Extract the (x, y) coordinate from the center of the cell holding the provided text.  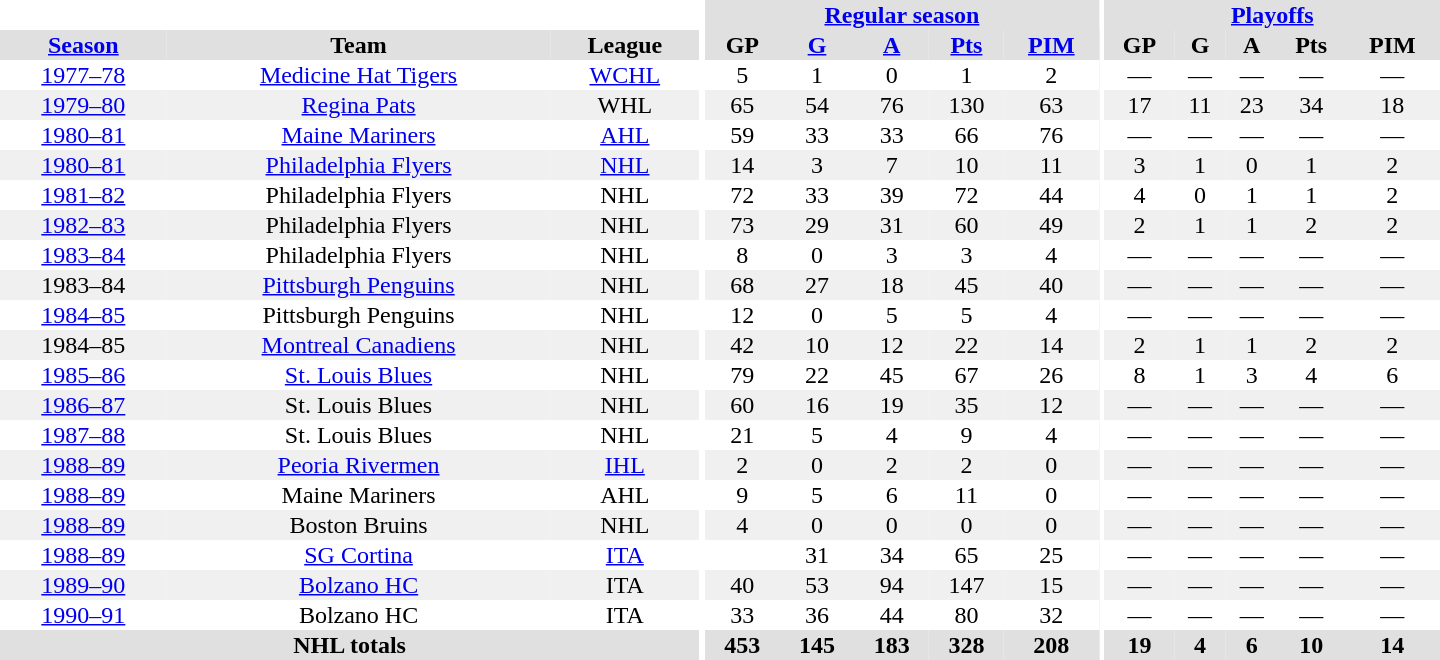
39 (892, 195)
68 (742, 285)
79 (742, 375)
SG Cortina (359, 555)
Medicine Hat Tigers (359, 75)
36 (818, 615)
27 (818, 285)
73 (742, 225)
Peoria Rivermen (359, 465)
1979–80 (84, 105)
67 (966, 375)
1977–78 (84, 75)
17 (1140, 105)
208 (1052, 645)
94 (892, 585)
Montreal Canadiens (359, 345)
147 (966, 585)
35 (966, 405)
26 (1052, 375)
WHL (624, 105)
453 (742, 645)
1982–83 (84, 225)
1985–86 (84, 375)
63 (1052, 105)
29 (818, 225)
1981–82 (84, 195)
Boston Bruins (359, 525)
53 (818, 585)
66 (966, 135)
328 (966, 645)
1987–88 (84, 435)
16 (818, 405)
21 (742, 435)
130 (966, 105)
145 (818, 645)
15 (1052, 585)
1989–90 (84, 585)
Regular season (902, 15)
NHL totals (350, 645)
League (624, 45)
1990–91 (84, 615)
Season (84, 45)
183 (892, 645)
32 (1052, 615)
7 (892, 165)
23 (1252, 105)
Playoffs (1272, 15)
25 (1052, 555)
Team (359, 45)
1986–87 (84, 405)
59 (742, 135)
IHL (624, 465)
WCHL (624, 75)
54 (818, 105)
42 (742, 345)
Regina Pats (359, 105)
80 (966, 615)
49 (1052, 225)
